Extract the (X, Y) coordinate from the center of the cell holding the provided text.  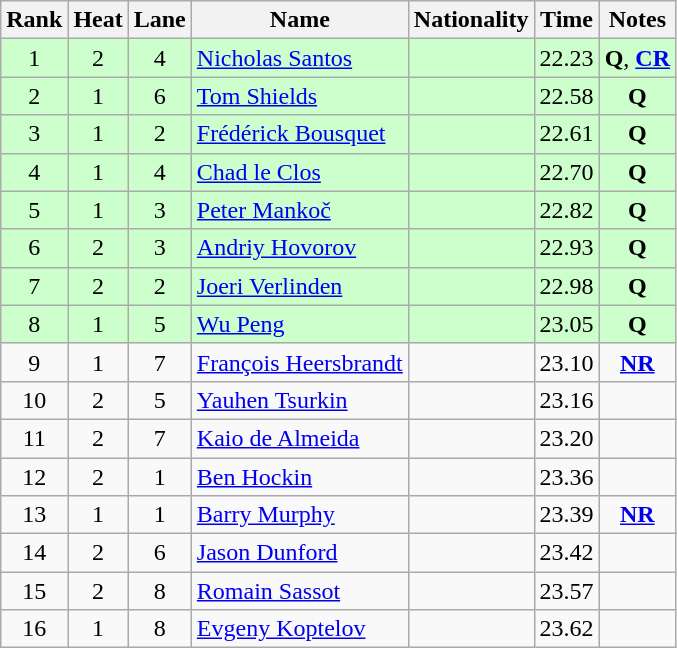
23.39 (566, 515)
22.82 (566, 210)
Rank (34, 20)
Nicholas Santos (300, 58)
Notes (637, 20)
Heat (98, 20)
9 (34, 362)
15 (34, 591)
Yauhen Tsurkin (300, 400)
16 (34, 629)
Q, CR (637, 58)
22.93 (566, 248)
11 (34, 438)
10 (34, 400)
Kaio de Almeida (300, 438)
Lane (160, 20)
12 (34, 477)
Jason Dunford (300, 553)
23.42 (566, 553)
Nationality (471, 20)
Tom Shields (300, 96)
14 (34, 553)
Name (300, 20)
Time (566, 20)
23.10 (566, 362)
Evgeny Koptelov (300, 629)
22.98 (566, 286)
13 (34, 515)
François Heersbrandt (300, 362)
22.58 (566, 96)
Wu Peng (300, 324)
23.20 (566, 438)
Andriy Hovorov (300, 248)
Joeri Verlinden (300, 286)
Barry Murphy (300, 515)
Chad le Clos (300, 172)
23.36 (566, 477)
Ben Hockin (300, 477)
23.05 (566, 324)
22.70 (566, 172)
Romain Sassot (300, 591)
23.62 (566, 629)
Peter Mankoč (300, 210)
23.57 (566, 591)
22.61 (566, 134)
Frédérick Bousquet (300, 134)
22.23 (566, 58)
23.16 (566, 400)
